Capture the cell that displays the provided text and extract its (X, Y) central coordinate. 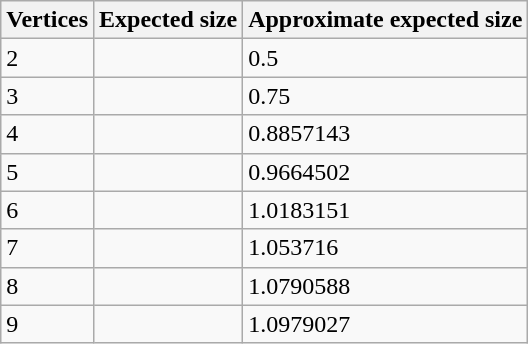
9 (48, 324)
4 (48, 134)
Approximate expected size (386, 20)
0.5 (386, 58)
8 (48, 286)
Vertices (48, 20)
1.0790588 (386, 286)
1.0183151 (386, 210)
0.8857143 (386, 134)
3 (48, 96)
1.053716 (386, 248)
0.9664502 (386, 172)
2 (48, 58)
0.75 (386, 96)
7 (48, 248)
Expected size (168, 20)
1.0979027 (386, 324)
5 (48, 172)
6 (48, 210)
